Locate the cell with the specified text and output its [x, y] center coordinate. 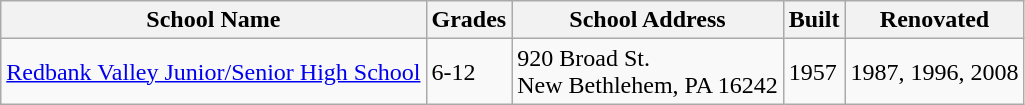
Built [814, 20]
Redbank Valley Junior/Senior High School [214, 72]
920 Broad St.New Bethlehem, PA 16242 [648, 72]
1987, 1996, 2008 [934, 72]
6-12 [469, 72]
Grades [469, 20]
1957 [814, 72]
School Address [648, 20]
Renovated [934, 20]
School Name [214, 20]
